Extract the (X, Y) coordinate from the center of the cell holding the provided text.  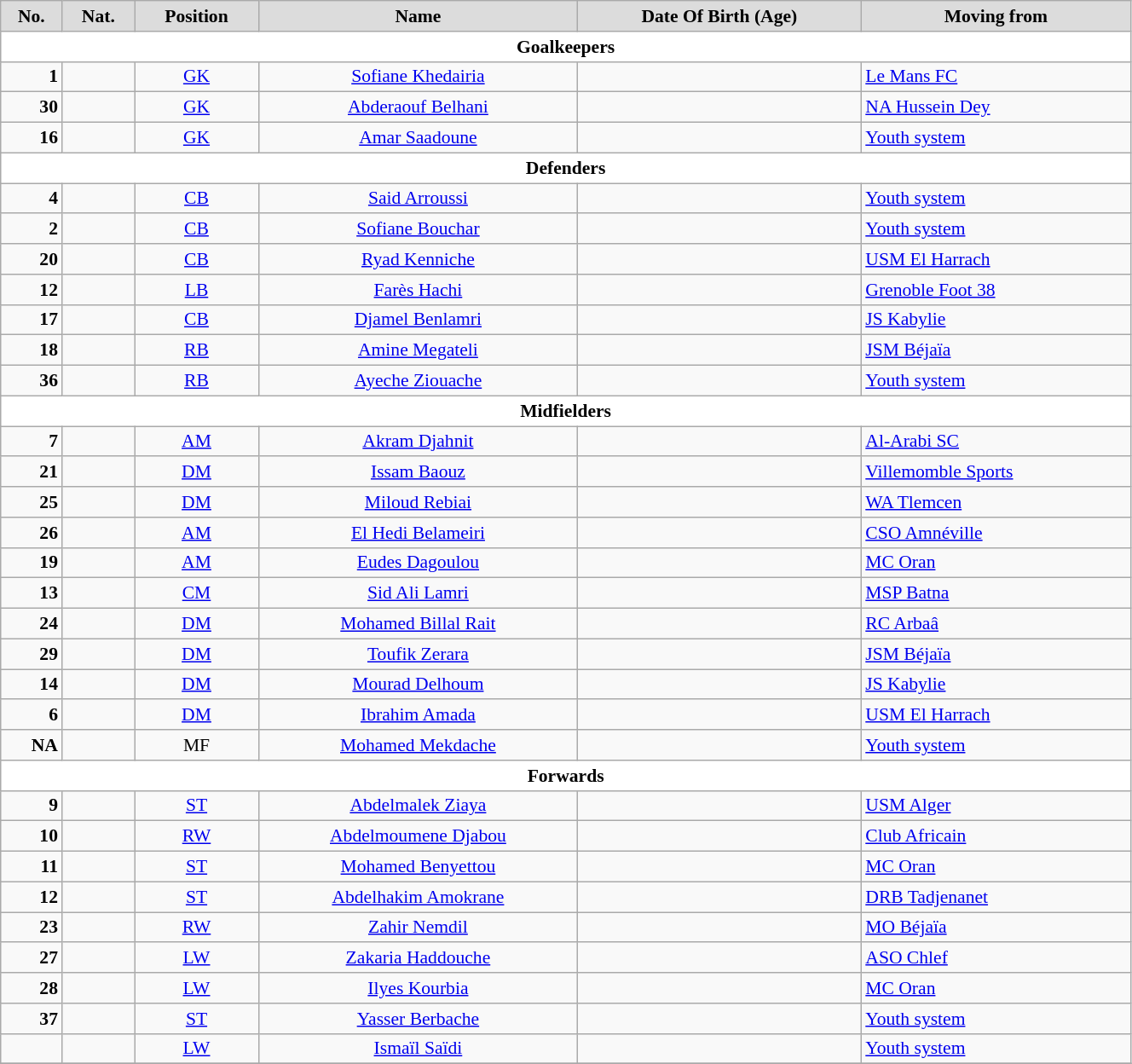
Ismaïl Saïdi (418, 1049)
4 (32, 199)
Mohamed Mekdache (418, 745)
Zakaria Haddouche (418, 958)
NA Hussein Dey (996, 107)
Issam Baouz (418, 472)
Yasser Berbache (418, 1019)
Miloud Rebiai (418, 502)
Name (418, 16)
36 (32, 381)
No. (32, 16)
Ilyes Kourbia (418, 988)
Villemomble Sports (996, 472)
Position (197, 16)
Sofiane Bouchar (418, 229)
LB (197, 290)
25 (32, 502)
2 (32, 229)
23 (32, 928)
27 (32, 958)
Toufik Zerara (418, 654)
37 (32, 1019)
28 (32, 988)
Ayeche Ziouache (418, 381)
El Hedi Belameiri (418, 533)
USM Alger (996, 806)
MF (197, 745)
Mohamed Benyettou (418, 867)
Club Africain (996, 836)
Ryad Kenniche (418, 259)
Sid Ali Lamri (418, 593)
CM (197, 593)
Al-Arabi SC (996, 442)
20 (32, 259)
Eudes Dagoulou (418, 563)
7 (32, 442)
Mohamed Billal Rait (418, 624)
Amine Megateli (418, 350)
19 (32, 563)
Abdelmalek Ziaya (418, 806)
CSO Amnéville (996, 533)
Midfielders (566, 411)
21 (32, 472)
Date Of Birth (Age) (719, 16)
Said Arroussi (418, 199)
Abderaouf Belhani (418, 107)
29 (32, 654)
17 (32, 320)
RC Arbaâ (996, 624)
1 (32, 77)
14 (32, 685)
Abdelhakim Amokrane (418, 897)
26 (32, 533)
Forwards (566, 776)
24 (32, 624)
NA (32, 745)
13 (32, 593)
WA Tlemcen (996, 502)
Le Mans FC (996, 77)
Amar Saadoune (418, 138)
Sofiane Khedairia (418, 77)
Akram Djahnit (418, 442)
16 (32, 138)
Nat. (99, 16)
Farès Hachi (418, 290)
11 (32, 867)
Defenders (566, 168)
Ibrahim Amada (418, 715)
ASO Chlef (996, 958)
30 (32, 107)
10 (32, 836)
DRB Tadjenanet (996, 897)
Goalkeepers (566, 47)
Abdelmoumene Djabou (418, 836)
Zahir Nemdil (418, 928)
Mourad Delhoum (418, 685)
18 (32, 350)
Djamel Benlamri (418, 320)
9 (32, 806)
6 (32, 715)
MO Béjaïa (996, 928)
Moving from (996, 16)
MSP Batna (996, 593)
Grenoble Foot 38 (996, 290)
